Extract the (X, Y) coordinate from the center of the cell holding the provided text.  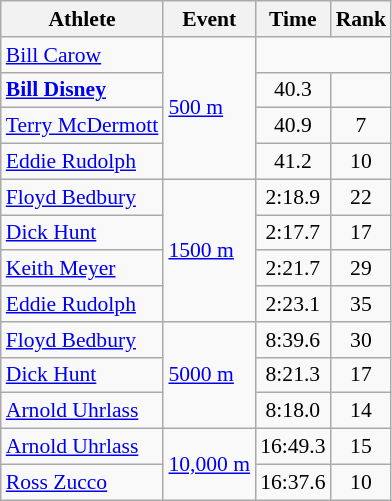
500 m (209, 108)
40.3 (292, 90)
Time (292, 19)
8:21.3 (292, 375)
Bill Disney (82, 90)
29 (362, 269)
Ross Zucco (82, 482)
22 (362, 197)
10,000 m (209, 464)
16:49.3 (292, 447)
40.9 (292, 126)
35 (362, 304)
7 (362, 126)
41.2 (292, 162)
5000 m (209, 376)
2:23.1 (292, 304)
Bill Carow (82, 55)
1500 m (209, 250)
2:17.7 (292, 233)
30 (362, 340)
14 (362, 411)
Rank (362, 19)
16:37.6 (292, 482)
Keith Meyer (82, 269)
15 (362, 447)
2:21.7 (292, 269)
Event (209, 19)
2:18.9 (292, 197)
8:39.6 (292, 340)
Athlete (82, 19)
8:18.0 (292, 411)
Terry McDermott (82, 126)
